Detect which cell encompasses the target text, then output its (X, Y) center coordinate. 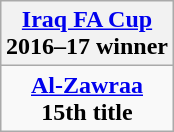
Al-Zawraa15th title (86, 98)
Iraq FA Cup2016–17 winner (86, 34)
